From the cell containing the given text, extract its center point as (x, y) coordinate. 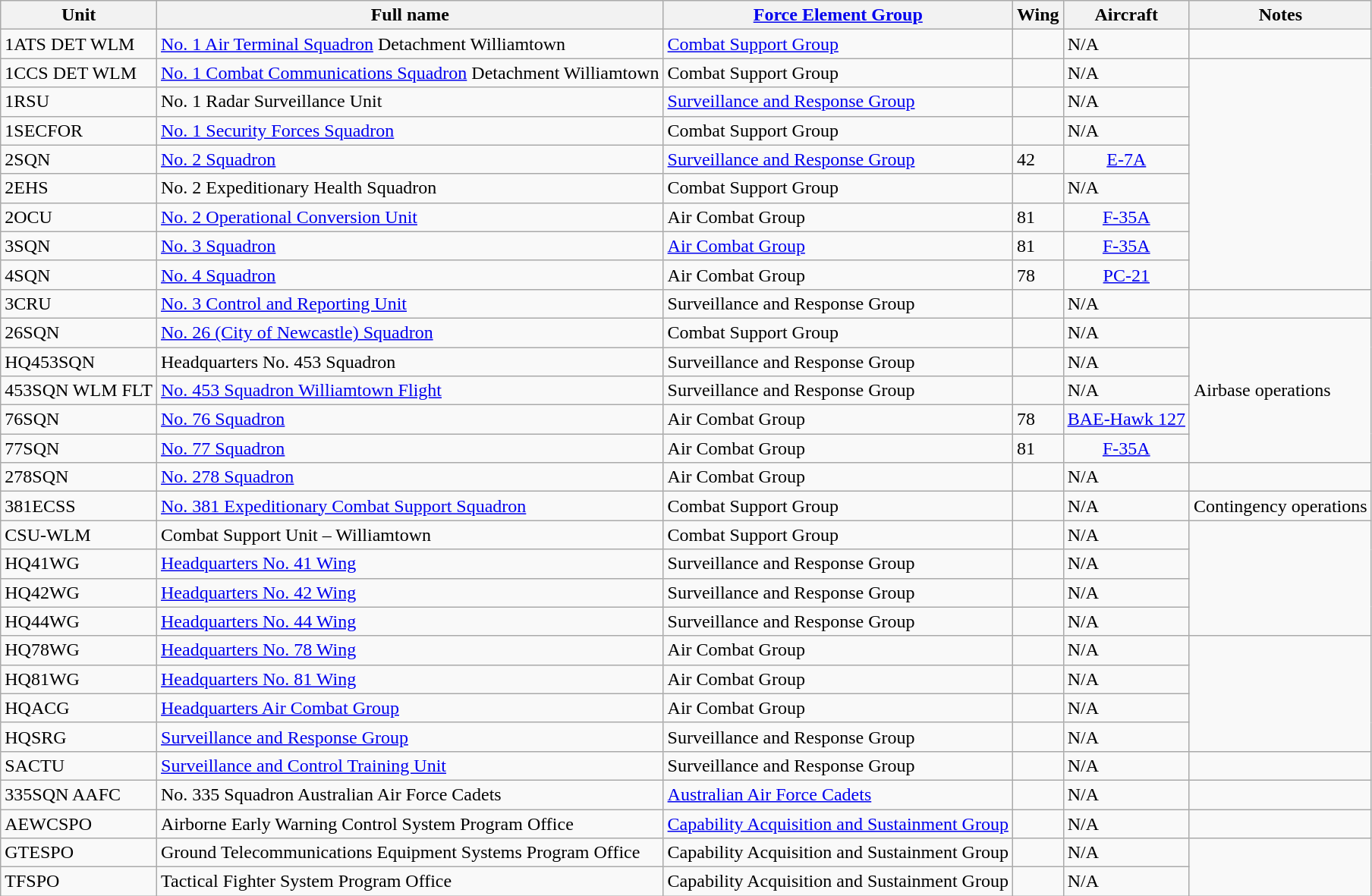
Australian Air Force Cadets (838, 794)
Headquarters No. 41 Wing (411, 564)
453SQN WLM FLT (79, 391)
HQSRG (79, 737)
HQ78WG (79, 650)
26SQN (79, 332)
Contingency operations (1280, 506)
1CCS DET WLM (79, 73)
Force Element Group (838, 15)
No. 381 Expeditionary Combat Support Squadron (411, 506)
No. 453 Squadron Williamtown Flight (411, 391)
3CRU (79, 303)
Headquarters No. 44 Wing (411, 621)
No. 335 Squadron Australian Air Force Cadets (411, 794)
No. 76 Squadron (411, 420)
4SQN (79, 275)
No. 3 Control and Reporting Unit (411, 303)
No. 3 Squadron (411, 246)
Airborne Early Warning Control System Program Office (411, 823)
HQ42WG (79, 593)
Combat Support Unit – Williamtown (411, 535)
No. 2 Squadron (411, 159)
No. 1 Air Terminal Squadron Detachment Williamtown (411, 44)
HQ44WG (79, 621)
AEWCSPO (79, 823)
1RSU (79, 102)
Full name (411, 15)
Headquarters No. 453 Squadron (411, 362)
Surveillance and Control Training Unit (411, 766)
No. 26 (City of Newcastle) Squadron (411, 332)
HQ41WG (79, 564)
2SQN (79, 159)
No. 278 Squadron (411, 477)
Wing (1038, 15)
No. 1 Radar Surveillance Unit (411, 102)
1SECFOR (79, 130)
Headquarters No. 78 Wing (411, 650)
HQACG (79, 708)
GTESPO (79, 853)
Notes (1280, 15)
Headquarters No. 42 Wing (411, 593)
Headquarters No. 81 Wing (411, 679)
2OCU (79, 217)
No. 1 Combat Communications Squadron Detachment Williamtown (411, 73)
335SQN AAFC (79, 794)
SACTU (79, 766)
Ground Telecommunications Equipment Systems Program Office (411, 853)
No. 4 Squadron (411, 275)
CSU-WLM (79, 535)
BAE-Hawk 127 (1126, 420)
278SQN (79, 477)
HQ81WG (79, 679)
No. 77 Squadron (411, 448)
3SQN (79, 246)
2EHS (79, 188)
Unit (79, 15)
HQ453SQN (79, 362)
E-7A (1126, 159)
No. 1 Security Forces Squadron (411, 130)
Aircraft (1126, 15)
No. 2 Expeditionary Health Squadron (411, 188)
1ATS DET WLM (79, 44)
Airbase operations (1280, 390)
Tactical Fighter System Program Office (411, 882)
381ECSS (79, 506)
No. 2 Operational Conversion Unit (411, 217)
77SQN (79, 448)
42 (1038, 159)
76SQN (79, 420)
PC-21 (1126, 275)
TFSPO (79, 882)
Headquarters Air Combat Group (411, 708)
